Return [X, Y] of the center of cell containing provided text 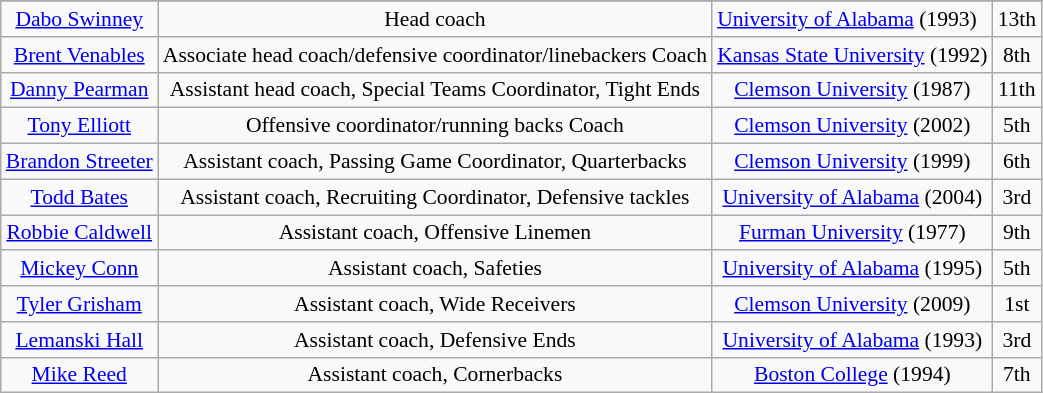
Todd Bates [80, 197]
Clemson University (2002) [852, 126]
Mike Reed [80, 375]
Assistant coach, Cornerbacks [435, 375]
Dabo Swinney [80, 19]
9th [1018, 233]
Lemanski Hall [80, 340]
Brandon Streeter [80, 162]
Assistant coach, Offensive Linemen [435, 233]
Clemson University (1999) [852, 162]
7th [1018, 375]
Associate head coach/defensive coordinator/linebackers Coach [435, 55]
8th [1018, 55]
Robbie Caldwell [80, 233]
University of Alabama (2004) [852, 197]
Furman University (1977) [852, 233]
Clemson University (2009) [852, 304]
Mickey Conn [80, 269]
Head coach [435, 19]
Tyler Grisham [80, 304]
Kansas State University (1992) [852, 55]
13th [1018, 19]
Assistant coach, Recruiting Coordinator, Defensive tackles [435, 197]
Boston College (1994) [852, 375]
University of Alabama (1995) [852, 269]
Assistant head coach, Special Teams Coordinator, Tight Ends [435, 90]
Clemson University (1987) [852, 90]
Assistant coach, Safeties [435, 269]
Assistant coach, Defensive Ends [435, 340]
Assistant coach, Passing Game Coordinator, Quarterbacks [435, 162]
Assistant coach, Wide Receivers [435, 304]
Brent Venables [80, 55]
6th [1018, 162]
Danny Pearman [80, 90]
1st [1018, 304]
Offensive coordinator/running backs Coach [435, 126]
Tony Elliott [80, 126]
11th [1018, 90]
